Output the (x, y) coordinate of the center of the cell containing the given text.  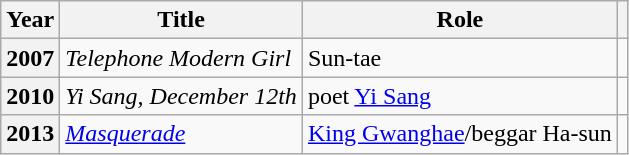
Role (460, 20)
poet Yi Sang (460, 96)
Title (182, 20)
2013 (30, 134)
Telephone Modern Girl (182, 58)
Masquerade (182, 134)
2010 (30, 96)
Yi Sang, December 12th (182, 96)
King Gwanghae/beggar Ha-sun (460, 134)
Sun-tae (460, 58)
2007 (30, 58)
Year (30, 20)
